Find where the given text appears and provide that cell's center as (x, y) coordinate. 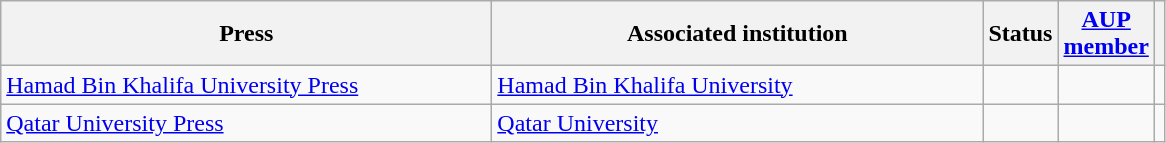
Press (246, 34)
Hamad Bin Khalifa University Press (246, 85)
Qatar University Press (246, 123)
Hamad Bin Khalifa University (738, 85)
AUPmember (1106, 34)
Status (1020, 34)
Associated institution (738, 34)
Qatar University (738, 123)
